Search for the cell housing the specified text and yield its (x, y) center coordinate. 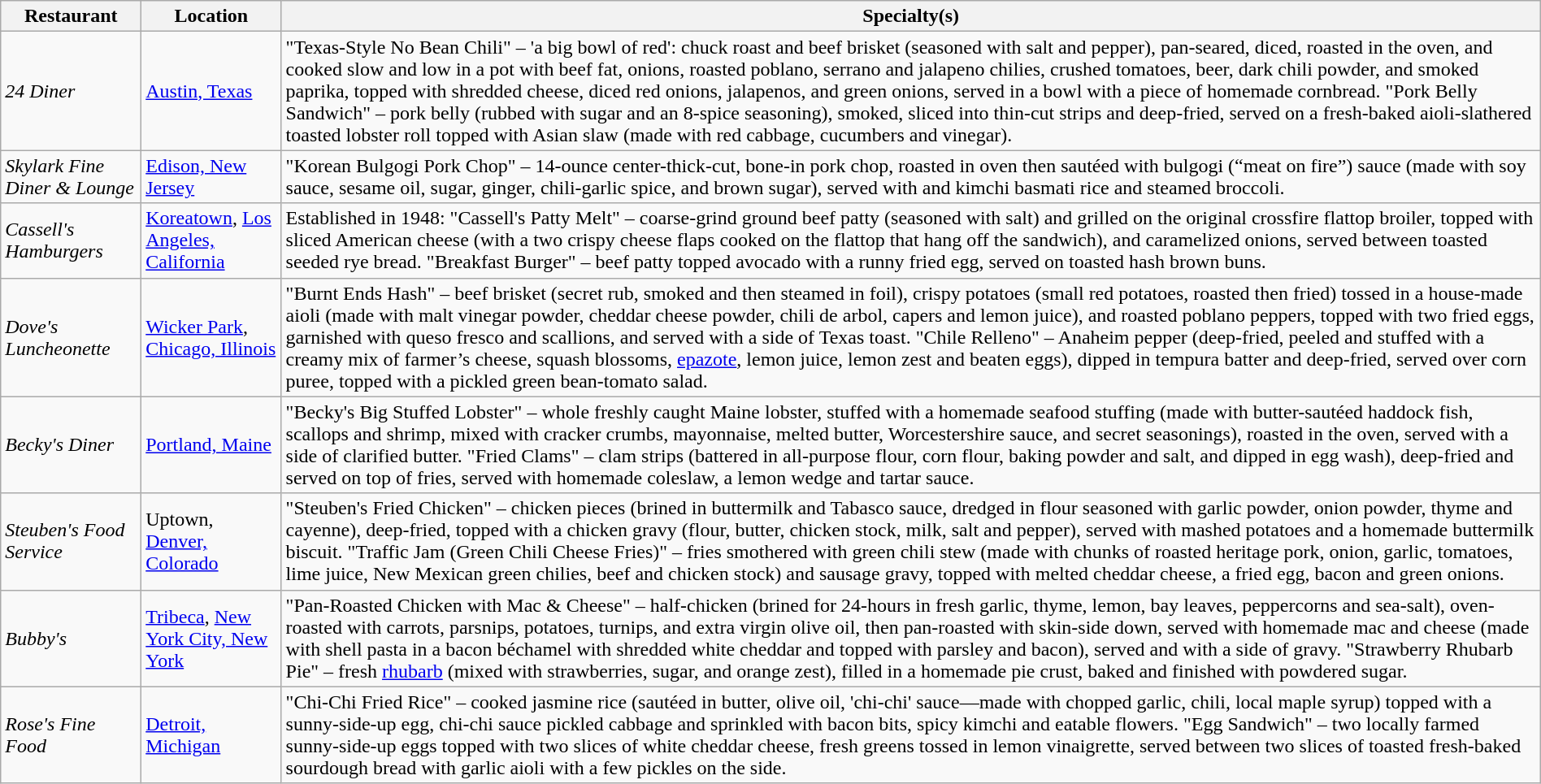
Rose's Fine Food (72, 734)
Tribeca, New York City, New York (211, 639)
Detroit, Michigan (211, 734)
Restaurant (72, 16)
Location (211, 16)
Specialty(s) (910, 16)
Becky's Diner (72, 445)
Bubby's (72, 639)
Uptown, Denver, Colorado (211, 541)
Koreatown, Los Angeles, California (211, 240)
24 Diner (72, 91)
Steuben's Food Service (72, 541)
Skylark Fine Diner & Lounge (72, 177)
Wicker Park, Chicago, Illinois (211, 337)
Portland, Maine (211, 445)
Austin, Texas (211, 91)
Edison, New Jersey (211, 177)
Dove's Luncheonette (72, 337)
Cassell's Hamburgers (72, 240)
